Search for the cell housing the specified text and yield its (X, Y) center coordinate. 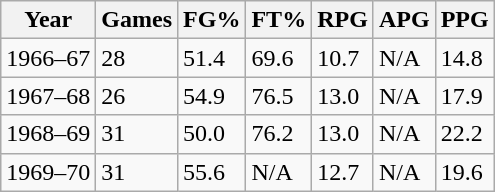
APG (404, 20)
14.8 (464, 58)
1966–67 (48, 58)
FT% (279, 20)
10.7 (343, 58)
PPG (464, 20)
76.2 (279, 134)
RPG (343, 20)
54.9 (212, 96)
51.4 (212, 58)
69.6 (279, 58)
50.0 (212, 134)
26 (137, 96)
19.6 (464, 172)
76.5 (279, 96)
1969–70 (48, 172)
17.9 (464, 96)
1968–69 (48, 134)
28 (137, 58)
55.6 (212, 172)
22.2 (464, 134)
FG% (212, 20)
1967–68 (48, 96)
12.7 (343, 172)
Year (48, 20)
Games (137, 20)
